Output the (x, y) coordinate of the center of the cell containing the given text.  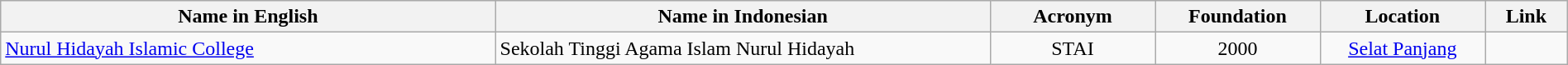
STAI (1072, 48)
Selat Panjang (1403, 48)
Name in English (248, 17)
Nurul Hidayah Islamic College (248, 48)
Acronym (1072, 17)
Foundation (1237, 17)
2000 (1237, 48)
Link (1527, 17)
Name in Indonesian (743, 17)
Sekolah Tinggi Agama Islam Nurul Hidayah (743, 48)
Location (1403, 17)
